Pinpoint the cell where the given text exists, returning its [X, Y] midpoint coordinate. 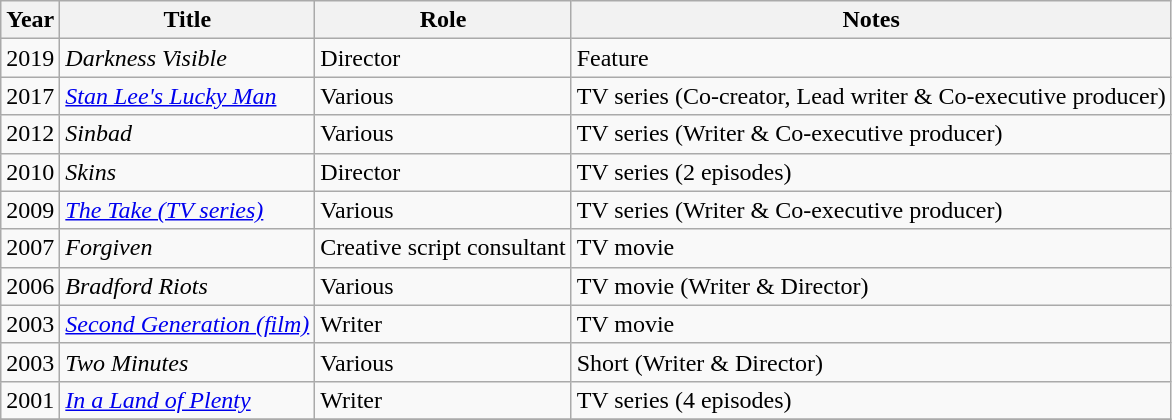
TV series (4 episodes) [871, 400]
Forgiven [188, 248]
TV movie (Writer & Director) [871, 286]
The Take (TV series) [188, 210]
2006 [30, 286]
Second Generation (film) [188, 324]
In a Land of Plenty [188, 400]
2007 [30, 248]
Creative script consultant [443, 248]
2001 [30, 400]
TV series (Co-creator, Lead writer & Co-executive producer) [871, 96]
Year [30, 20]
Short (Writer & Director) [871, 362]
2010 [30, 172]
TV series (2 episodes) [871, 172]
2012 [30, 134]
2019 [30, 58]
Skins [188, 172]
Bradford Riots [188, 286]
Stan Lee's Lucky Man [188, 96]
Feature [871, 58]
2009 [30, 210]
Darkness Visible [188, 58]
Sinbad [188, 134]
Role [443, 20]
Two Minutes [188, 362]
Title [188, 20]
2017 [30, 96]
Notes [871, 20]
